From the cell containing the given text, extract its center point as [X, Y] coordinate. 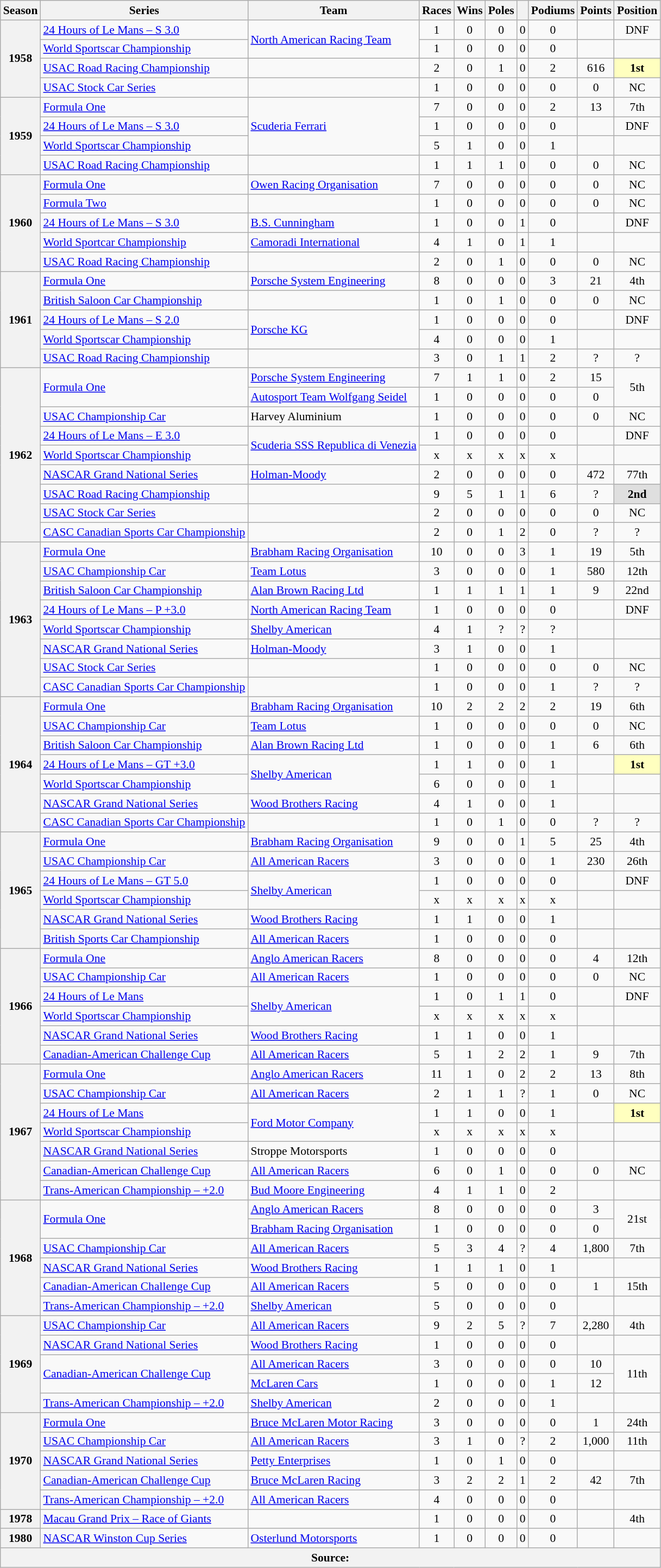
Podiums [553, 10]
1,000 [596, 1441]
Source: [330, 1558]
22nd [637, 591]
24 Hours of Le Mans – GT 5.0 [144, 881]
British Sports Car Championship [144, 939]
1965 [21, 890]
1969 [21, 1364]
1978 [21, 1519]
616 [596, 68]
Ford Motor Company [333, 1123]
77th [637, 475]
Harvey Aluminium [333, 416]
Petty Enterprises [333, 1461]
Season [21, 10]
15th [637, 1287]
Bruce McLaren Racing [333, 1481]
1959 [21, 136]
24 Hours of Le Mans – E 3.0 [144, 436]
15 [596, 378]
Wins [470, 10]
1968 [21, 1258]
25 [596, 842]
Bruce McLaren Motor Racing [333, 1422]
1980 [21, 1539]
1962 [21, 455]
Scuderia SSS Republica di Venezia [333, 445]
Autosport Team Wolfgang Seidel [333, 397]
Macau Grand Prix – Race of Giants [144, 1519]
24 Hours of Le Mans – P +3.0 [144, 610]
42 [596, 1481]
Races [437, 10]
1967 [21, 1133]
24 Hours of Le Mans – GT +3.0 [144, 765]
26th [637, 862]
1,800 [596, 1248]
21st [637, 1219]
580 [596, 571]
Camoradi International [333, 243]
1961 [21, 320]
Bud Moore Engineering [333, 1190]
Porsche KG [333, 329]
NASCAR Winston Cup Series [144, 1539]
230 [596, 862]
Owen Racing Organisation [333, 185]
24th [637, 1422]
1963 [21, 620]
Poles [501, 10]
Points [596, 10]
11 [437, 1074]
1964 [21, 764]
1970 [21, 1461]
Scuderia Ferrari [333, 126]
1958 [21, 59]
Series [144, 10]
Stroppe Motorsports [333, 1152]
Team [333, 10]
McLaren Cars [333, 1384]
12 [596, 1384]
2nd [637, 494]
Osterlund Motorsports [333, 1539]
1966 [21, 1007]
21 [596, 281]
472 [596, 475]
1960 [21, 223]
Position [637, 10]
Formula Two [144, 204]
World Sportcar Championship [144, 243]
24 Hours of Le Mans – S 2.0 [144, 320]
B.S. Cunningham [333, 223]
2,280 [596, 1326]
8th [637, 1074]
